Locate the cell with the specified text and output its (x, y) center coordinate. 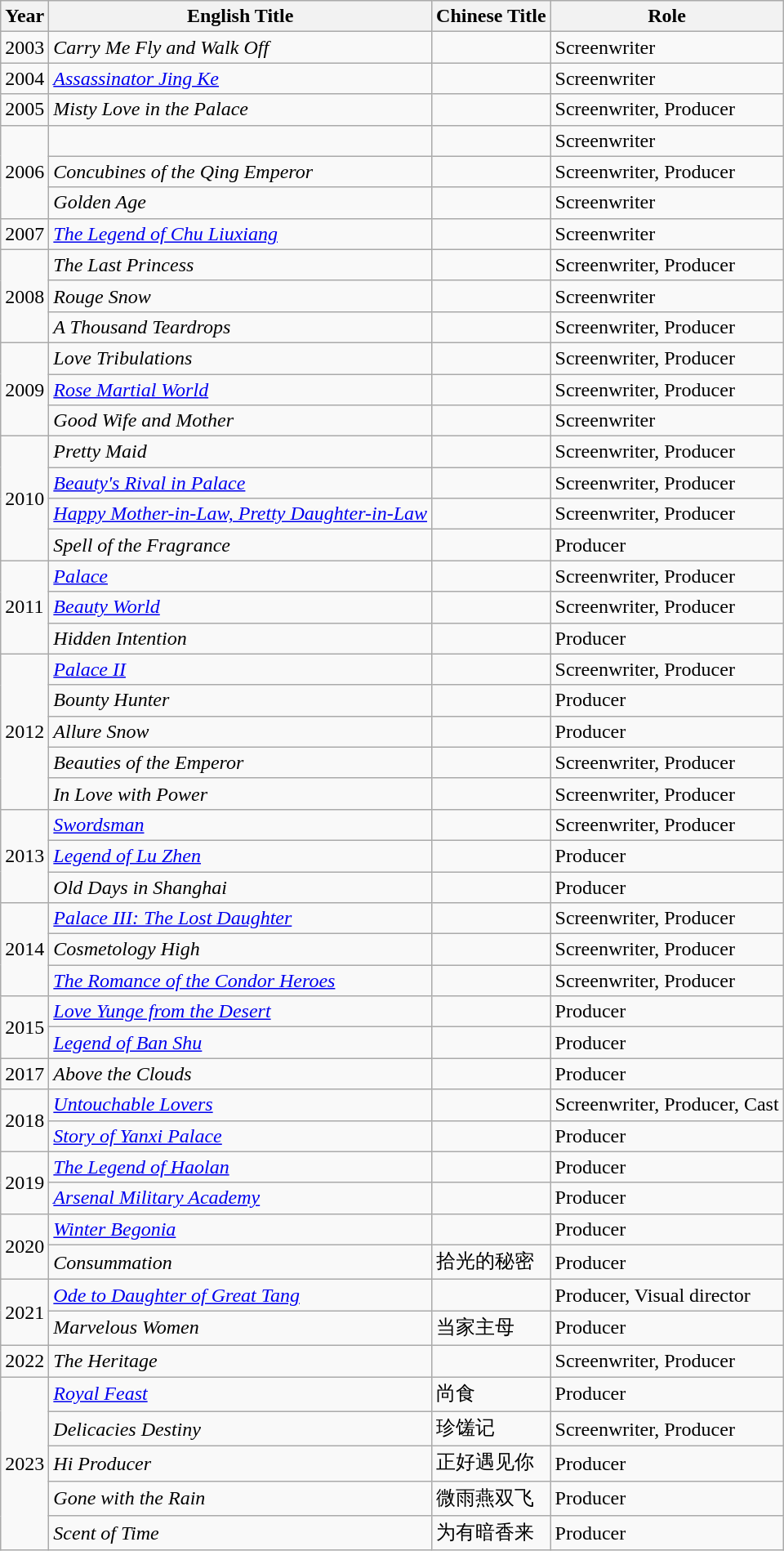
Role (666, 16)
Swordsman (240, 825)
2007 (24, 234)
Golden Age (240, 203)
Rose Martial World (240, 390)
Producer, Visual director (666, 1295)
Year (24, 16)
Untouchable Lovers (240, 1105)
Good Wife and Mother (240, 421)
Concubines of the Qing Emperor (240, 172)
Above the Clouds (240, 1074)
Palace II (240, 669)
2012 (24, 731)
当家主母 (492, 1329)
English Title (240, 16)
The Legend of Haolan (240, 1167)
Rouge Snow (240, 296)
A Thousand Teardrops (240, 327)
Consummation (240, 1262)
2010 (24, 498)
Royal Feast (240, 1394)
尚食 (492, 1394)
2008 (24, 296)
Assassinator Jing Ke (240, 78)
In Love with Power (240, 793)
2004 (24, 78)
Palace III: The Lost Daughter (240, 919)
Beauty's Rival in Palace (240, 483)
Carry Me Fly and Walk Off (240, 47)
Bounty Hunter (240, 700)
2011 (24, 607)
Marvelous Women (240, 1329)
Beauty World (240, 607)
Love Yunge from the Desert (240, 1012)
为有暗香来 (492, 1533)
Spell of the Fragrance (240, 545)
Story of Yanxi Palace (240, 1136)
Gone with the Rain (240, 1499)
珍馐记 (492, 1428)
正好遇见你 (492, 1464)
Allure Snow (240, 731)
Chinese Title (492, 16)
2021 (24, 1312)
The Heritage (240, 1361)
The Last Princess (240, 265)
2014 (24, 950)
Scent of Time (240, 1533)
Winter Begonia (240, 1229)
拾光的秘密 (492, 1262)
Happy Mother-in-Law, Pretty Daughter-in-Law (240, 514)
Ode to Daughter of Great Tang (240, 1295)
2018 (24, 1120)
2003 (24, 47)
2005 (24, 110)
Beauties of the Emperor (240, 762)
2006 (24, 172)
2022 (24, 1361)
Delicacies Destiny (240, 1428)
Hidden Intention (240, 638)
2020 (24, 1247)
Legend of Lu Zhen (240, 856)
Old Days in Shanghai (240, 887)
微雨燕双飞 (492, 1499)
2009 (24, 389)
2015 (24, 1027)
Cosmetology High (240, 950)
2013 (24, 856)
The Legend of Chu Liuxiang (240, 234)
Misty Love in the Palace (240, 110)
Legend of Ban Shu (240, 1043)
Screenwriter, Producer, Cast (666, 1105)
2019 (24, 1182)
Love Tribulations (240, 358)
2023 (24, 1463)
2017 (24, 1074)
Arsenal Military Academy (240, 1198)
Pretty Maid (240, 452)
Palace (240, 576)
Hi Producer (240, 1464)
The Romance of the Condor Heroes (240, 981)
